Locate the cell with the specified text and output its (X, Y) center coordinate. 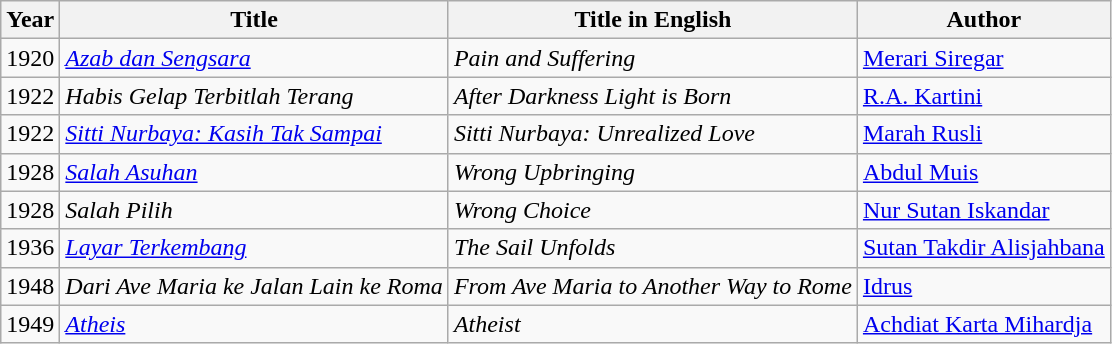
Habis Gelap Terbitlah Terang (254, 96)
R.A. Kartini (984, 96)
Nur Sutan Iskandar (984, 210)
1936 (30, 248)
Wrong Upbringing (652, 172)
Wrong Choice (652, 210)
Atheist (652, 324)
Title (254, 20)
Salah Asuhan (254, 172)
Marah Rusli (984, 134)
Dari Ave Maria ke Jalan Lain ke Roma (254, 286)
Merari Siregar (984, 58)
Atheis (254, 324)
1920 (30, 58)
1948 (30, 286)
Azab dan Sengsara (254, 58)
Sutan Takdir Alisjahbana (984, 248)
Year (30, 20)
Idrus (984, 286)
1949 (30, 324)
Layar Terkembang (254, 248)
After Darkness Light is Born (652, 96)
Author (984, 20)
The Sail Unfolds (652, 248)
From Ave Maria to Another Way to Rome (652, 286)
Achdiat Karta Mihardja (984, 324)
Salah Pilih (254, 210)
Sitti Nurbaya: Kasih Tak Sampai (254, 134)
Pain and Suffering (652, 58)
Sitti Nurbaya: Unrealized Love (652, 134)
Title in English (652, 20)
Abdul Muis (984, 172)
